For the text-containing cell, return its midpoint in [x, y] coordinate format. 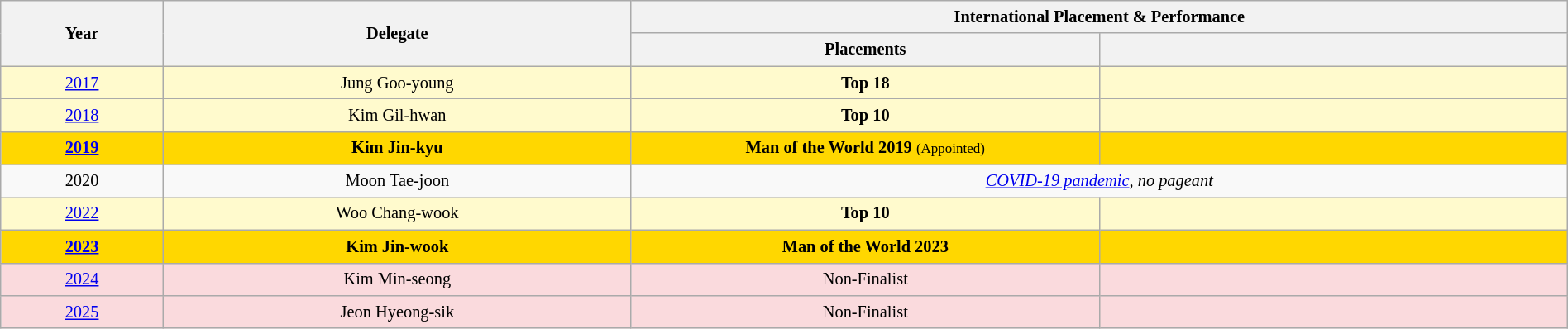
Kim Min-seong [397, 279]
Jung Goo-young [397, 83]
Year [83, 33]
Kim Gil-hwan [397, 115]
Moon Tae-joon [397, 181]
Jeon Hyeong-sik [397, 312]
Delegate [397, 33]
2017 [83, 83]
2024 [83, 279]
2022 [83, 213]
2025 [83, 312]
International Placement & Performance [1099, 17]
COVID-19 pandemic, no pageant [1099, 181]
Man of the World 2019 (Appointed) [865, 148]
2023 [83, 246]
2019 [83, 148]
Woo Chang-wook [397, 213]
2020 [83, 181]
2018 [83, 115]
Kim Jin-kyu [397, 148]
Placements [865, 50]
Top 18 [865, 83]
Kim Jin-wook [397, 246]
Man of the World 2023 [865, 246]
